Identify which cell holds the provided text, then report its [X, Y] central coordinate. 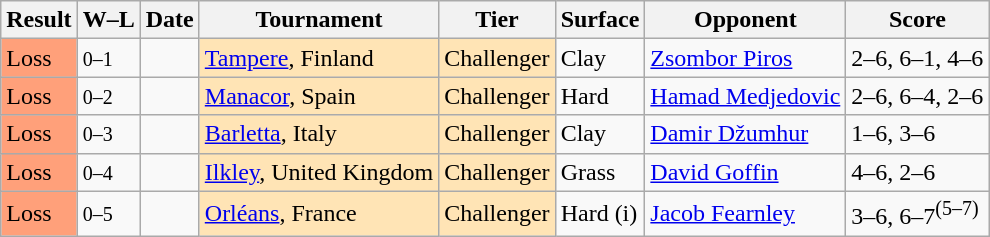
Opponent [746, 20]
0–2 [108, 96]
Grass [600, 172]
Hard [600, 96]
Tampere, Finland [318, 58]
Damir Džumhur [746, 134]
0–5 [108, 214]
Date [170, 20]
3–6, 6–7(5–7) [918, 214]
2–6, 6–4, 2–6 [918, 96]
4–6, 2–6 [918, 172]
Hard (i) [600, 214]
2–6, 6–1, 4–6 [918, 58]
W–L [108, 20]
0–4 [108, 172]
Surface [600, 20]
Zsombor Piros [746, 58]
Tournament [318, 20]
Jacob Fearnley [746, 214]
Result [39, 20]
Hamad Medjedovic [746, 96]
David Goffin [746, 172]
Ilkley, United Kingdom [318, 172]
0–3 [108, 134]
0–1 [108, 58]
1–6, 3–6 [918, 134]
Tier [497, 20]
Orléans, France [318, 214]
Manacor, Spain [318, 96]
Barletta, Italy [318, 134]
Score [918, 20]
